For the text-containing cell, return its midpoint in [X, Y] coordinate format. 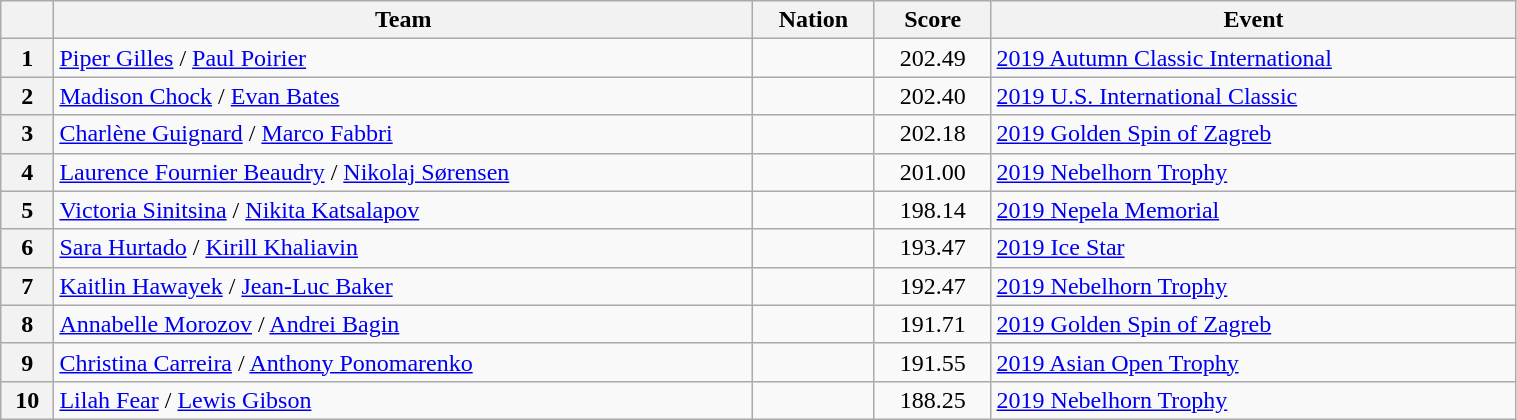
Laurence Fournier Beaudry / Nikolaj Sørensen [404, 172]
Annabelle Morozov / Andrei Bagin [404, 324]
Christina Carreira / Anthony Ponomarenko [404, 362]
2019 U.S. International Classic [1254, 96]
198.14 [932, 210]
Piper Gilles / Paul Poirier [404, 58]
193.47 [932, 248]
2019 Autumn Classic International [1254, 58]
2019 Asian Open Trophy [1254, 362]
Kaitlin Hawayek / Jean-Luc Baker [404, 286]
10 [28, 400]
191.55 [932, 362]
Charlène Guignard / Marco Fabbri [404, 134]
Nation [813, 20]
1 [28, 58]
2019 Ice Star [1254, 248]
Sara Hurtado / Kirill Khaliavin [404, 248]
7 [28, 286]
Score [932, 20]
3 [28, 134]
201.00 [932, 172]
Victoria Sinitsina / Nikita Katsalapov [404, 210]
Lilah Fear / Lewis Gibson [404, 400]
202.18 [932, 134]
Madison Chock / Evan Bates [404, 96]
Event [1254, 20]
191.71 [932, 324]
5 [28, 210]
8 [28, 324]
188.25 [932, 400]
2019 Nepela Memorial [1254, 210]
2 [28, 96]
Team [404, 20]
202.40 [932, 96]
192.47 [932, 286]
9 [28, 362]
202.49 [932, 58]
6 [28, 248]
4 [28, 172]
